Locate the cell with the specified text and output its (x, y) center coordinate. 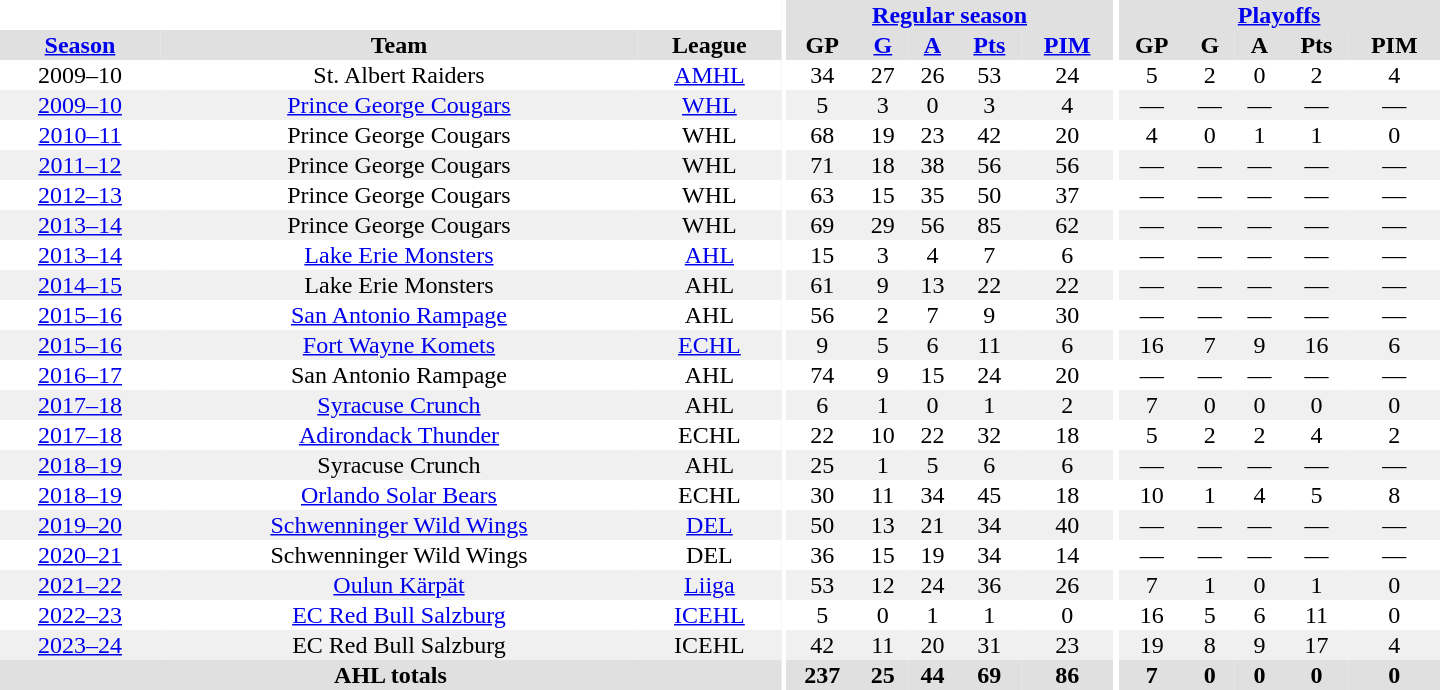
Adirondack Thunder (399, 435)
2012–13 (80, 195)
61 (822, 285)
Season (80, 45)
Oulun Kärpät (399, 585)
27 (883, 75)
86 (1068, 675)
2020–21 (80, 555)
League (710, 45)
Fort Wayne Komets (399, 345)
Orlando Solar Bears (399, 495)
2019–20 (80, 525)
37 (1068, 195)
Team (399, 45)
14 (1068, 555)
71 (822, 165)
2023–24 (80, 645)
62 (1068, 225)
85 (989, 225)
21 (933, 525)
St. Albert Raiders (399, 75)
Liiga (710, 585)
2014–15 (80, 285)
68 (822, 135)
31 (989, 645)
237 (822, 675)
45 (989, 495)
63 (822, 195)
Regular season (949, 15)
35 (933, 195)
2016–17 (80, 375)
2021–22 (80, 585)
40 (1068, 525)
44 (933, 675)
17 (1316, 645)
Playoffs (1279, 15)
2010–11 (80, 135)
32 (989, 435)
12 (883, 585)
2022–23 (80, 615)
2011–12 (80, 165)
AHL totals (390, 675)
74 (822, 375)
38 (933, 165)
AMHL (710, 75)
29 (883, 225)
